Provide the [X, Y] coordinate of the cell's center where the given text is located.  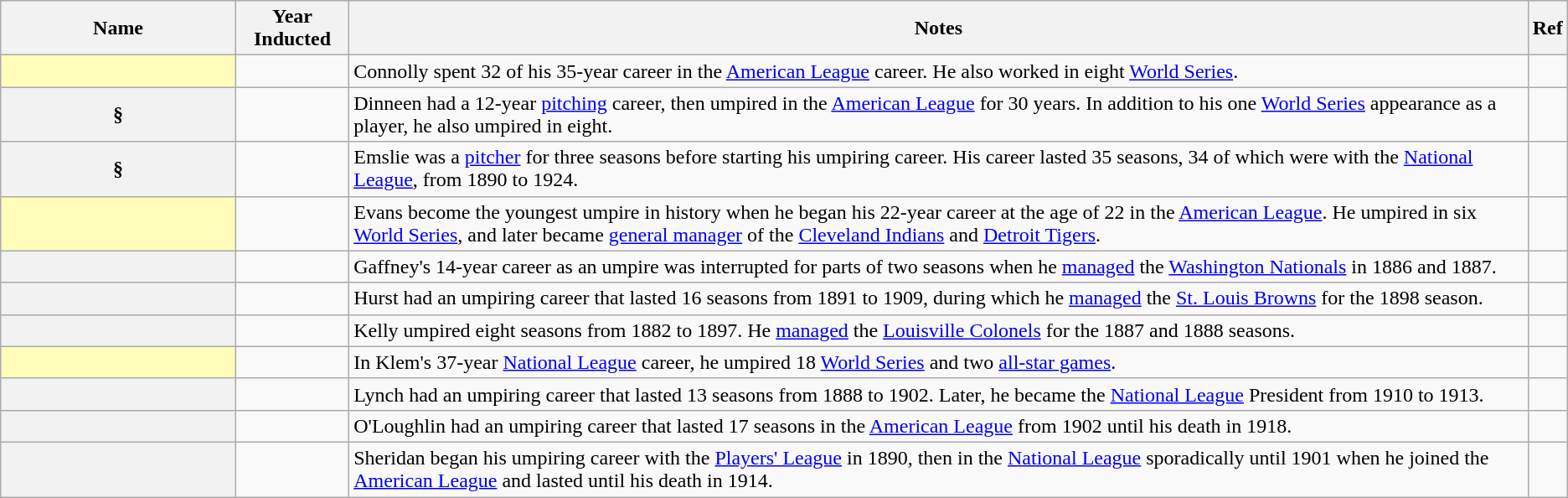
Hurst had an umpiring career that lasted 16 seasons from 1891 to 1909, during which he managed the St. Louis Browns for the 1898 season. [938, 298]
In Klem's 37-year National League career, he umpired 18 World Series and two all-star games. [938, 362]
Gaffney's 14-year career as an umpire was interrupted for parts of two seasons when he managed the Washington Nationals in 1886 and 1887. [938, 267]
Year Inducted [291, 29]
Kelly umpired eight seasons from 1882 to 1897. He managed the Louisville Colonels for the 1887 and 1888 seasons. [938, 330]
Name [119, 29]
Ref [1548, 29]
Connolly spent 32 of his 35-year career in the American League career. He also worked in eight World Series. [938, 71]
Lynch had an umpiring career that lasted 13 seasons from 1888 to 1902. Later, he became the National League President from 1910 to 1913. [938, 394]
O'Loughlin had an umpiring career that lasted 17 seasons in the American League from 1902 until his death in 1918. [938, 426]
Notes [938, 29]
